Find where the given text appears and provide that cell's center as [x, y] coordinate. 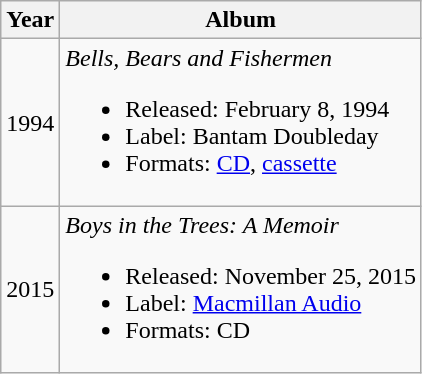
Year [30, 20]
2015 [30, 290]
Bells, Bears and FishermenReleased: February 8, 1994Label: Bantam DoubledayFormats: CD, cassette [241, 122]
1994 [30, 122]
Boys in the Trees: A MemoirReleased: November 25, 2015Label: Macmillan AudioFormats: CD [241, 290]
Album [241, 20]
